Determine the (X, Y) coordinate at the center of the cell enclosing the given text.  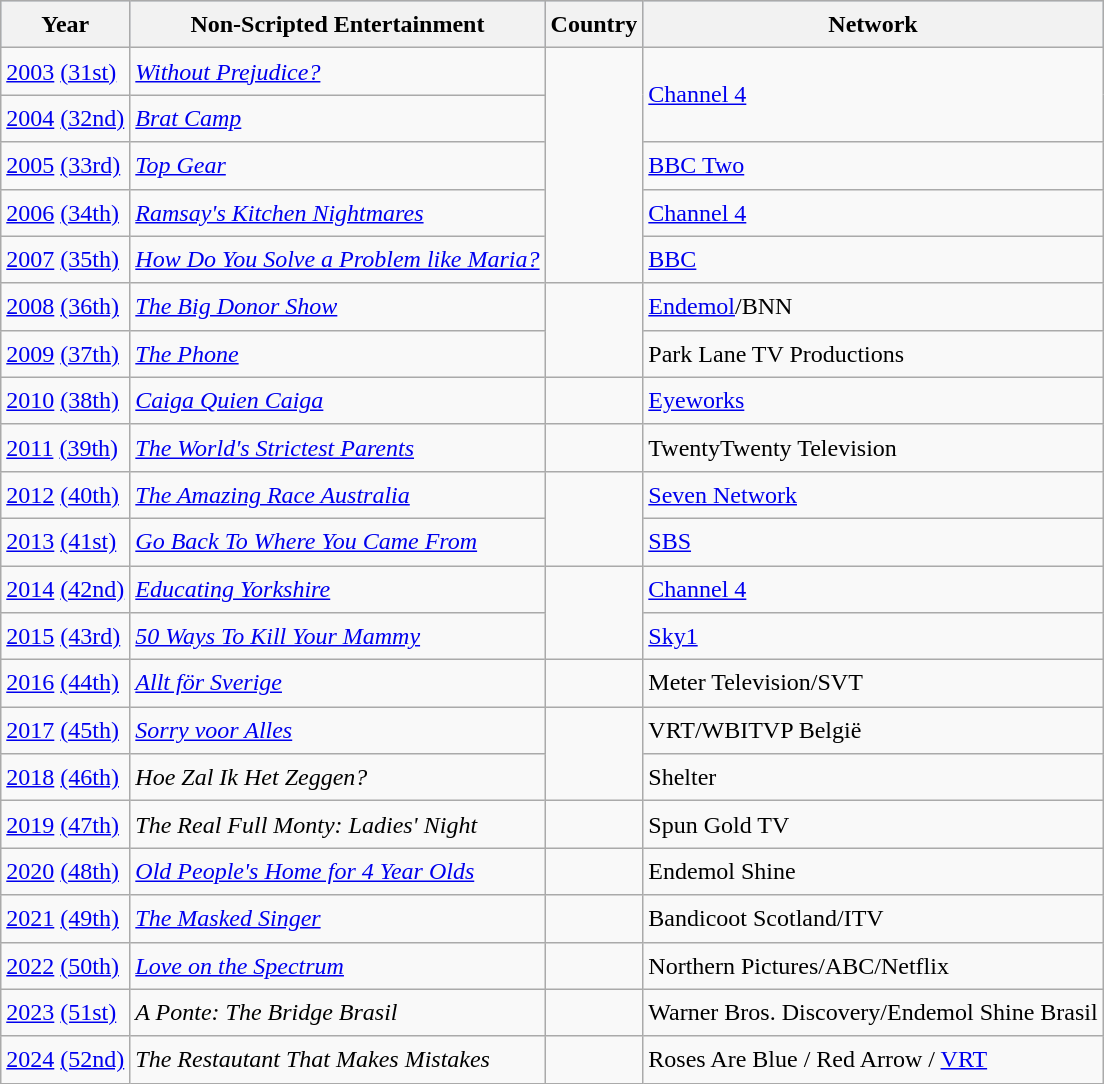
Brat Camp (338, 118)
Network (873, 24)
Shelter (873, 778)
2017 (45th) (66, 730)
TwentyTwenty Television (873, 448)
The Phone (338, 354)
Go Back To Where You Came From (338, 542)
2007 (35th) (66, 260)
The Big Donor Show (338, 306)
Year (66, 24)
2005 (33rd) (66, 166)
Old People's Home for 4 Year Olds (338, 872)
Non-Scripted Entertainment (338, 24)
BBC Two (873, 166)
Endemol Shine (873, 872)
Bandicoot Scotland/ITV (873, 918)
2018 (46th) (66, 778)
A Ponte: The Bridge Brasil (338, 1012)
2009 (37th) (66, 354)
2016 (44th) (66, 684)
The World's Strictest Parents (338, 448)
Top Gear (338, 166)
Warner Bros. Discovery/Endemol Shine Brasil (873, 1012)
2008 (36th) (66, 306)
2004 (32nd) (66, 118)
2010 (38th) (66, 400)
2003 (31st) (66, 72)
BBC (873, 260)
Love on the Spectrum (338, 966)
SBS (873, 542)
Meter Television/SVT (873, 684)
2015 (43rd) (66, 636)
Hoe Zal Ik Het Zeggen? (338, 778)
Sky1 (873, 636)
Northern Pictures/ABC/Netflix (873, 966)
2014 (42nd) (66, 590)
Country (594, 24)
The Real Full Monty: Ladies' Night (338, 824)
2023 (51st) (66, 1012)
2024 (52nd) (66, 1060)
Sorry voor Alles (338, 730)
Without Prejudice? (338, 72)
The Masked Singer (338, 918)
2006 (34th) (66, 212)
2012 (40th) (66, 494)
Endemol/BNN (873, 306)
Spun Gold TV (873, 824)
Ramsay's Kitchen Nightmares (338, 212)
2011 (39th) (66, 448)
How Do You Solve a Problem like Maria? (338, 260)
2021 (49th) (66, 918)
Educating Yorkshire (338, 590)
Allt för Sverige (338, 684)
Caiga Quien Caiga (338, 400)
2020 (48th) (66, 872)
The Amazing Race Australia (338, 494)
50 Ways To Kill Your Mammy (338, 636)
Seven Network (873, 494)
Park Lane TV Productions (873, 354)
2022 (50th) (66, 966)
2013 (41st) (66, 542)
The Restautant That Makes Mistakes (338, 1060)
VRT/WBITVP België (873, 730)
2019 (47th) (66, 824)
Roses Are Blue / Red Arrow / VRT (873, 1060)
Eyeworks (873, 400)
